Capture the cell that displays the provided text and extract its (x, y) central coordinate. 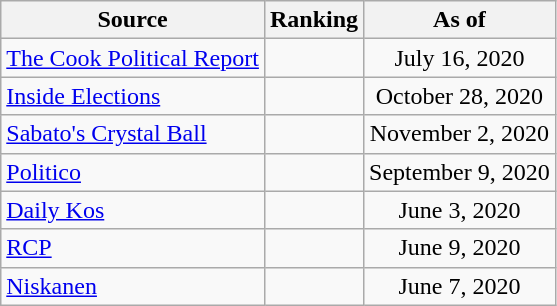
Politico (133, 172)
June 3, 2020 (460, 210)
July 16, 2020 (460, 58)
Sabato's Crystal Ball (133, 134)
October 28, 2020 (460, 96)
June 7, 2020 (460, 286)
As of (460, 20)
Source (133, 20)
The Cook Political Report (133, 58)
Niskanen (133, 286)
RCP (133, 248)
Inside Elections (133, 96)
Ranking (314, 20)
June 9, 2020 (460, 248)
November 2, 2020 (460, 134)
Daily Kos (133, 210)
September 9, 2020 (460, 172)
